Extract the (X, Y) coordinate from the center of the cell holding the provided text.  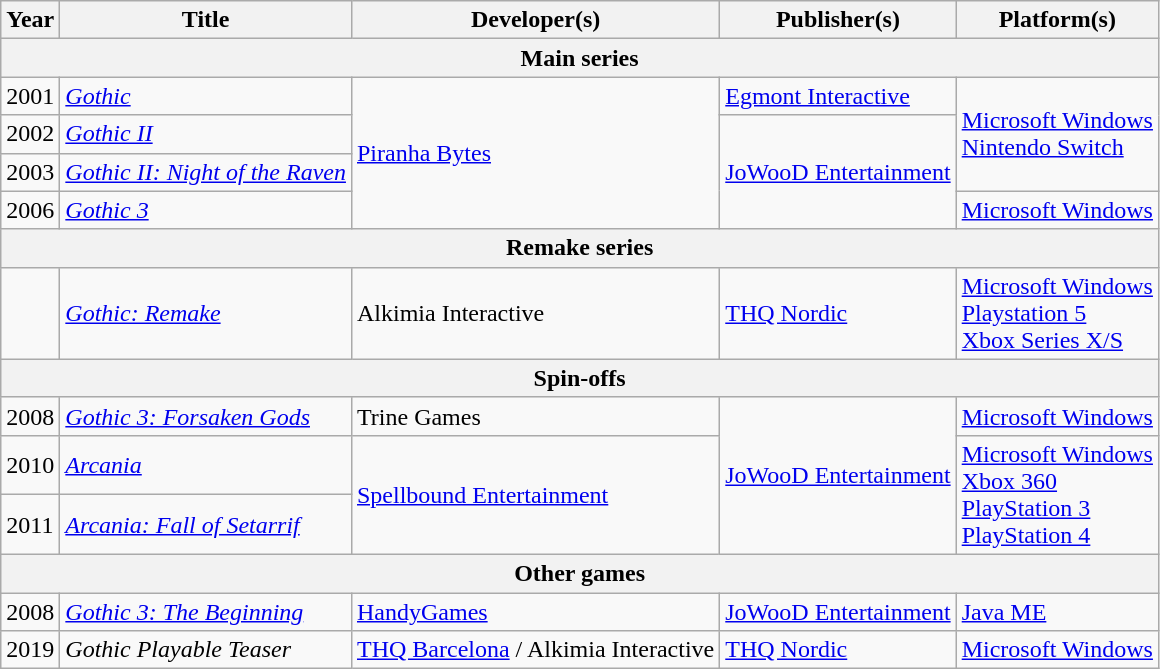
Spellbound Entertainment (535, 494)
Microsoft WindowsNintendo Switch (1057, 134)
2011 (30, 525)
HandyGames (535, 611)
2010 (30, 465)
Gothic 3: Forsaken Gods (206, 416)
Gothic II (206, 134)
Microsoft WindowsXbox 360PlayStation 3PlayStation 4 (1057, 494)
Platform(s) (1057, 20)
2002 (30, 134)
2003 (30, 172)
2006 (30, 210)
THQ Barcelona / Alkimia Interactive (535, 650)
Gothic 3 (206, 210)
Arcania (206, 465)
Publisher(s) (838, 20)
Title (206, 20)
Gothic: Remake (206, 313)
Gothic 3: The Beginning (206, 611)
Developer(s) (535, 20)
Piranha Bytes (535, 153)
Spin-offs (580, 378)
Gothic (206, 96)
Alkimia Interactive (535, 313)
Egmont Interactive (838, 96)
2001 (30, 96)
Gothic II: Night of the Raven (206, 172)
Main series (580, 58)
Year (30, 20)
Arcania: Fall of Setarrif (206, 525)
Remake series (580, 248)
Java ME (1057, 611)
Gothic Playable Teaser (206, 650)
Microsoft WindowsPlaystation 5Xbox Series X/S (1057, 313)
Trine Games (535, 416)
2019 (30, 650)
Other games (580, 573)
